Determine the (X, Y) coordinate at the center of the cell enclosing the given text.  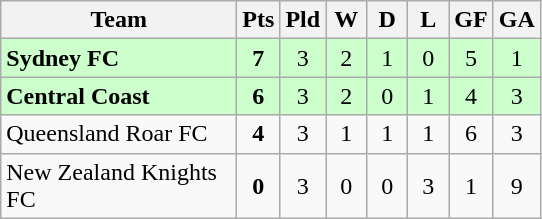
7 (258, 58)
Team (119, 20)
W (346, 20)
Pld (303, 20)
Central Coast (119, 96)
Queensland Roar FC (119, 134)
GA (516, 20)
5 (471, 58)
L (428, 20)
GF (471, 20)
Pts (258, 20)
Sydney FC (119, 58)
D (388, 20)
New Zealand Knights FC (119, 186)
9 (516, 186)
